Extract the (X, Y) coordinate from the center of the cell holding the provided text.  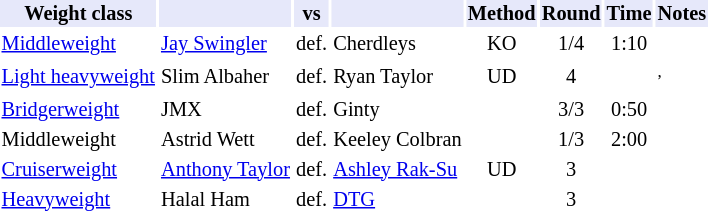
3 (571, 168)
Light heavyweight (78, 76)
Method (502, 14)
Slim Albaher (225, 76)
, (682, 76)
Astrid Wett (225, 138)
vs (312, 14)
0:50 (629, 108)
Anthony Taylor (225, 168)
Time (629, 14)
Ginty (398, 108)
Ashley Rak-Su (398, 168)
1/3 (571, 138)
Round (571, 14)
Keeley Colbran (398, 138)
Cherdleys (398, 44)
KO (502, 44)
1:10 (629, 44)
4 (571, 76)
1/4 (571, 44)
2:00 (629, 138)
Bridgerweight (78, 108)
Jay Swingler (225, 44)
Weight class (78, 14)
JMX (225, 108)
Ryan Taylor (398, 76)
3/3 (571, 108)
Notes (682, 14)
Cruiserweight (78, 168)
